Capture the cell that displays the provided text and extract its (X, Y) central coordinate. 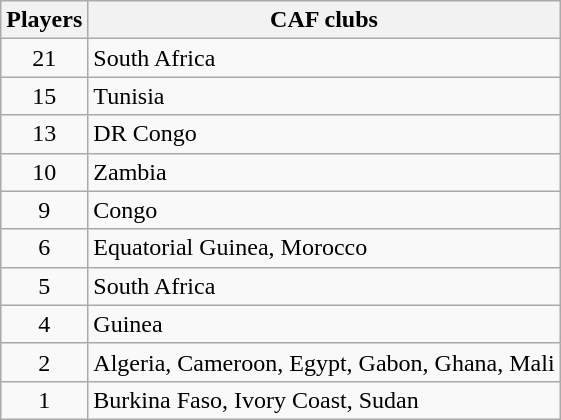
Guinea (324, 324)
4 (44, 324)
Players (44, 20)
Zambia (324, 172)
5 (44, 286)
1 (44, 400)
Algeria, Cameroon, Egypt, Gabon, Ghana, Mali (324, 362)
13 (44, 134)
9 (44, 210)
Congo (324, 210)
15 (44, 96)
DR Congo (324, 134)
6 (44, 248)
Burkina Faso, Ivory Coast, Sudan (324, 400)
2 (44, 362)
10 (44, 172)
CAF clubs (324, 20)
Tunisia (324, 96)
Equatorial Guinea, Morocco (324, 248)
21 (44, 58)
